Locate the cell with the specified text and output its (x, y) center coordinate. 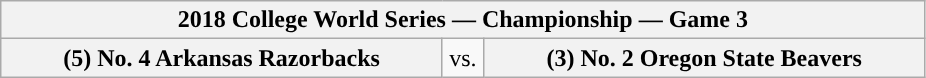
(3) No. 2 Oregon State Beavers (704, 58)
2018 College World Series — Championship — Game 3 (463, 20)
vs. (462, 58)
(5) No. 4 Arkansas Razorbacks (222, 58)
